Find where the given text appears and provide that cell's center as (X, Y) coordinate. 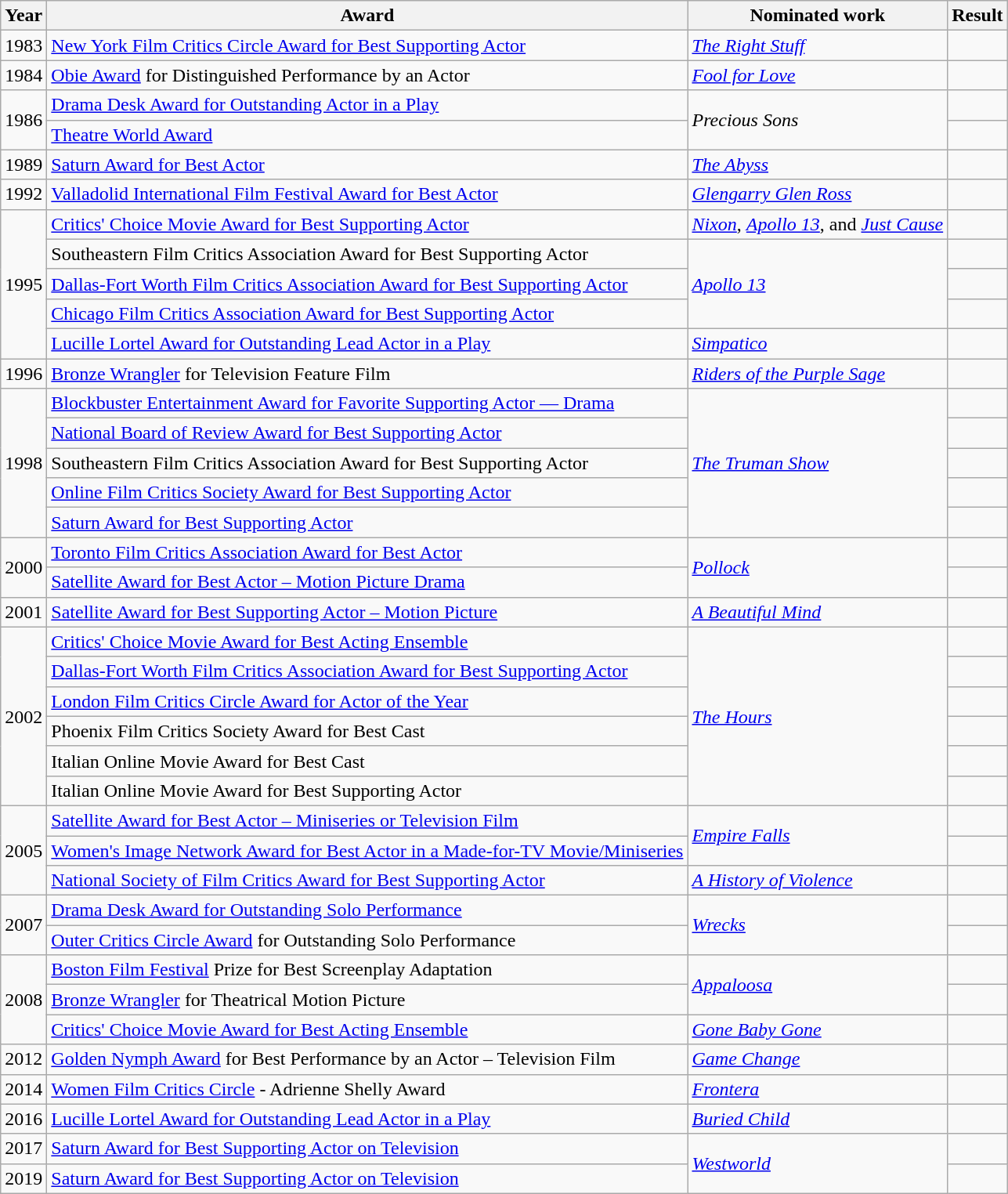
Obie Award for Distinguished Performance by an Actor (367, 75)
Gone Baby Gone (818, 1029)
2005 (23, 850)
Precious Sons (818, 120)
Satellite Award for Best Actor – Motion Picture Drama (367, 582)
A Beautiful Mind (818, 612)
The Right Stuff (818, 45)
National Board of Review Award for Best Supporting Actor (367, 433)
Blockbuster Entertainment Award for Favorite Supporting Actor — Drama (367, 403)
1986 (23, 120)
The Abyss (818, 165)
2002 (23, 716)
2007 (23, 925)
Golden Nymph Award for Best Performance by an Actor – Television Film (367, 1059)
Wrecks (818, 925)
Drama Desk Award for Outstanding Actor in a Play (367, 105)
Toronto Film Critics Association Award for Best Actor (367, 552)
Italian Online Movie Award for Best Cast (367, 761)
Italian Online Movie Award for Best Supporting Actor (367, 791)
Theatre World Award (367, 135)
Valladolid International Film Festival Award for Best Actor (367, 194)
1995 (23, 284)
2001 (23, 612)
Buried Child (818, 1119)
London Film Critics Circle Award for Actor of the Year (367, 701)
Frontera (818, 1089)
Online Film Critics Society Award for Best Supporting Actor (367, 493)
National Society of Film Critics Award for Best Supporting Actor (367, 881)
2008 (23, 1000)
Women's Image Network Award for Best Actor in a Made-for-TV Movie/Miniseries (367, 850)
Chicago Film Critics Association Award for Best Supporting Actor (367, 313)
Award (367, 16)
Bronze Wrangler for Television Feature Film (367, 374)
Empire Falls (818, 835)
2016 (23, 1119)
Satellite Award for Best Actor – Miniseries or Television Film (367, 820)
Boston Film Festival Prize for Best Screenplay Adaptation (367, 970)
Result (977, 16)
2000 (23, 567)
Fool for Love (818, 75)
Drama Desk Award for Outstanding Solo Performance (367, 910)
Outer Critics Circle Award for Outstanding Solo Performance (367, 940)
The Truman Show (818, 463)
A History of Violence (818, 881)
Apollo 13 (818, 284)
Simpatico (818, 343)
Phoenix Film Critics Society Award for Best Cast (367, 731)
1992 (23, 194)
Women Film Critics Circle - Adrienne Shelly Award (367, 1089)
Critics' Choice Movie Award for Best Supporting Actor (367, 224)
Bronze Wrangler for Theatrical Motion Picture (367, 1000)
Pollock (818, 567)
Saturn Award for Best Supporting Actor (367, 523)
New York Film Critics Circle Award for Best Supporting Actor (367, 45)
2012 (23, 1059)
Westworld (818, 1163)
1996 (23, 374)
Satellite Award for Best Supporting Actor – Motion Picture (367, 612)
2014 (23, 1089)
1983 (23, 45)
2017 (23, 1149)
Saturn Award for Best Actor (367, 165)
1989 (23, 165)
1998 (23, 463)
2019 (23, 1178)
Nominated work (818, 16)
Game Change (818, 1059)
The Hours (818, 716)
1984 (23, 75)
Year (23, 16)
Nixon, Apollo 13, and Just Cause (818, 224)
Glengarry Glen Ross (818, 194)
Riders of the Purple Sage (818, 374)
Appaloosa (818, 985)
